Find where the given text appears and provide that cell's center as (x, y) coordinate. 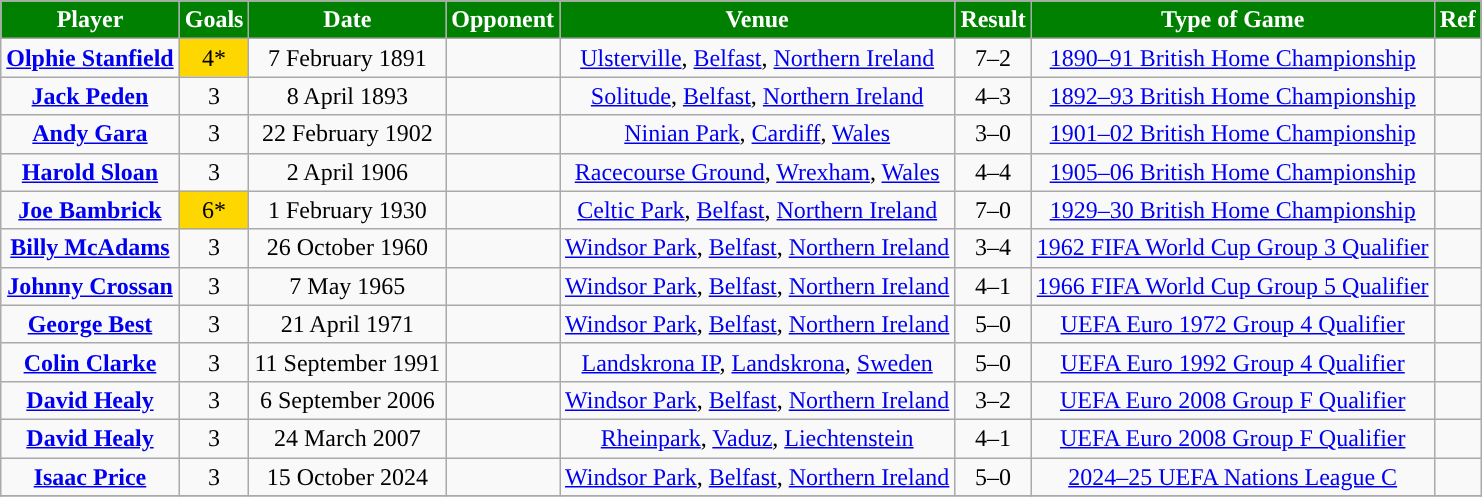
1890–91 British Home Championship (1232, 58)
Rheinpark, Vaduz, Liechtenstein (758, 438)
3–4 (993, 248)
Harold Sloan (90, 172)
2 April 1906 (348, 172)
Joe Bambrick (90, 210)
1901–02 British Home Championship (1232, 134)
1962 FIFA World Cup Group 3 Qualifier (1232, 248)
26 October 1960 (348, 248)
21 April 1971 (348, 324)
Isaac Price (90, 477)
1 February 1930 (348, 210)
1892–93 British Home Championship (1232, 96)
1905–06 British Home Championship (1232, 172)
6* (214, 210)
George Best (90, 324)
UEFA Euro 1992 Group 4 Qualifier (1232, 362)
Colin Clarke (90, 362)
8 April 1893 (348, 96)
Goals (214, 20)
Solitude, Belfast, Northern Ireland (758, 96)
Date (348, 20)
Type of Game (1232, 20)
Result (993, 20)
7–2 (993, 58)
3–0 (993, 134)
7 May 1965 (348, 286)
4–4 (993, 172)
Ref (1458, 20)
Andy Gara (90, 134)
2024–25 UEFA Nations League C (1232, 477)
4* (214, 58)
24 March 2007 (348, 438)
6 September 2006 (348, 400)
Celtic Park, Belfast, Northern Ireland (758, 210)
Player (90, 20)
Venue (758, 20)
Billy McAdams (90, 248)
Jack Peden (90, 96)
Olphie Stanfield (90, 58)
1966 FIFA World Cup Group 5 Qualifier (1232, 286)
7 February 1891 (348, 58)
Johnny Crossan (90, 286)
1929–30 British Home Championship (1232, 210)
4–3 (993, 96)
Landskrona IP, Landskrona, Sweden (758, 362)
Ninian Park, Cardiff, Wales (758, 134)
UEFA Euro 1972 Group 4 Qualifier (1232, 324)
3–2 (993, 400)
22 February 1902 (348, 134)
Opponent (503, 20)
Ulsterville, Belfast, Northern Ireland (758, 58)
15 October 2024 (348, 477)
Racecourse Ground, Wrexham, Wales (758, 172)
11 September 1991 (348, 362)
7–0 (993, 210)
